Capture the cell that displays the provided text and extract its (x, y) central coordinate. 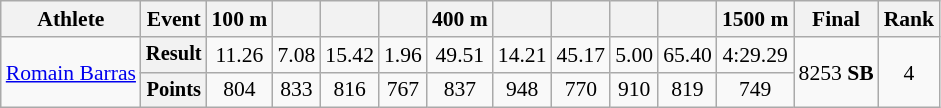
Athlete (71, 19)
4:29.29 (756, 55)
100 m (240, 19)
15.42 (350, 55)
Result (174, 55)
749 (756, 90)
400 m (460, 19)
4 (910, 72)
49.51 (460, 55)
819 (688, 90)
Rank (910, 19)
7.08 (296, 55)
Final (836, 19)
65.40 (688, 55)
5.00 (634, 55)
767 (403, 90)
833 (296, 90)
Points (174, 90)
816 (350, 90)
45.17 (582, 55)
Romain Barras (71, 72)
8253 SB (836, 72)
948 (522, 90)
11.26 (240, 55)
1.96 (403, 55)
1500 m (756, 19)
804 (240, 90)
Event (174, 19)
770 (582, 90)
14.21 (522, 55)
910 (634, 90)
837 (460, 90)
